From the cell containing the given text, extract its center point as (X, Y) coordinate. 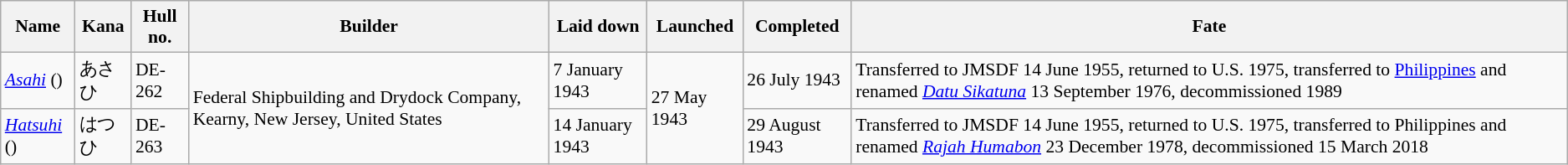
あさひ (104, 80)
29 August 1943 (797, 136)
DE-262 (161, 80)
7 January 1943 (599, 80)
27 May 1943 (696, 108)
26 July 1943 (797, 80)
Name (38, 27)
Laid down (599, 27)
14 January 1943 (599, 136)
Hull no. (161, 27)
Completed (797, 27)
Kana (104, 27)
Hatsuhi () (38, 136)
Builder (370, 27)
Launched (696, 27)
Transferred to JMSDF 14 June 1955, returned to U.S. 1975, transferred to Philippines and renamed Datu Sikatuna 13 September 1976, decommissioned 1989 (1209, 80)
DE-263 (161, 136)
Fate (1209, 27)
はつひ (104, 136)
Federal Shipbuilding and Drydock Company, Kearny, New Jersey, United States (370, 108)
Asahi () (38, 80)
